Return [x, y] of the center of cell containing provided text 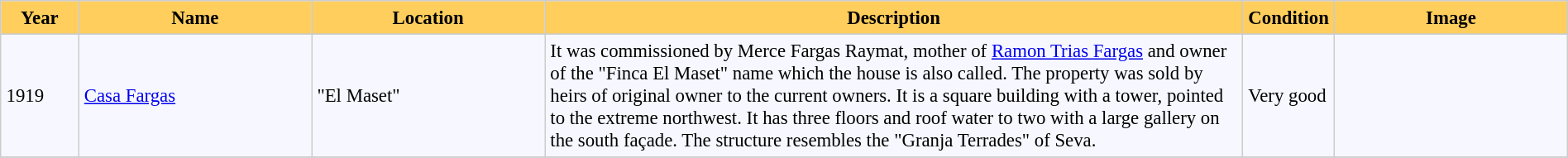
Condition [1288, 17]
Image [1451, 17]
"El Maset" [428, 95]
Casa Fargas [195, 95]
Name [195, 17]
Location [428, 17]
Very good [1288, 95]
Description [894, 17]
1919 [40, 95]
Year [40, 17]
